Return (x, y) of the center of cell containing provided text 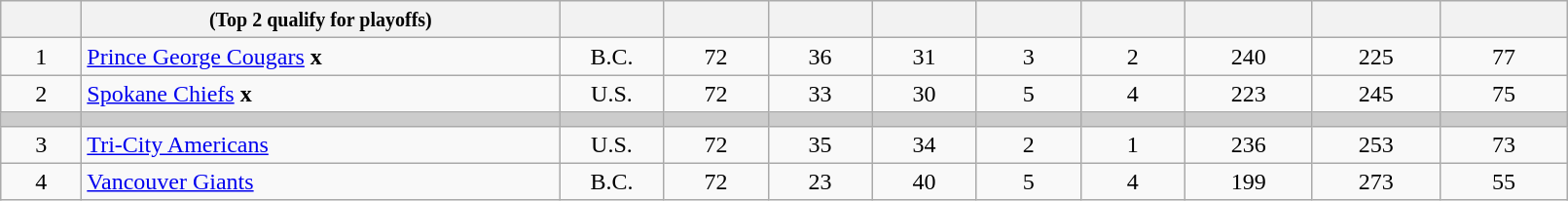
34 (925, 144)
75 (1503, 94)
Spokane Chiefs x (321, 94)
199 (1248, 181)
40 (925, 181)
36 (820, 57)
30 (925, 94)
240 (1248, 57)
253 (1376, 144)
Prince George Cougars x (321, 57)
31 (925, 57)
245 (1376, 94)
273 (1376, 181)
35 (820, 144)
Vancouver Giants (321, 181)
33 (820, 94)
23 (820, 181)
73 (1503, 144)
77 (1503, 57)
Tri-City Americans (321, 144)
55 (1503, 181)
223 (1248, 94)
236 (1248, 144)
(Top 2 qualify for playoffs) (321, 20)
225 (1376, 57)
